Detect which cell encompasses the target text, then output its [x, y] center coordinate. 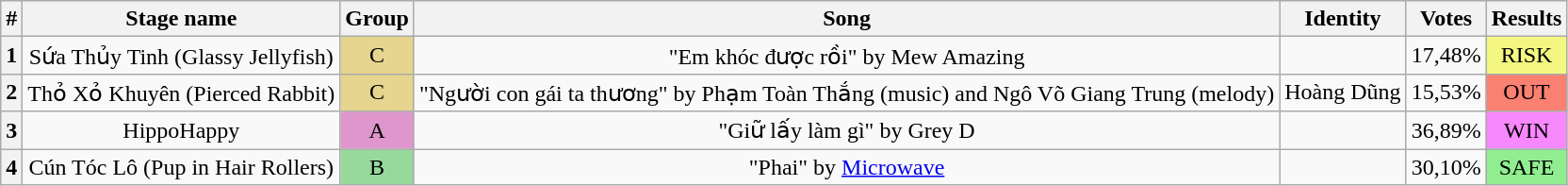
1 [11, 56]
Cún Tóc Lô (Pup in Hair Rollers) [181, 167]
Results [1527, 19]
Group [377, 19]
# [11, 19]
Sứa Thủy Tinh (Glassy Jellyfish) [181, 56]
Song [846, 19]
17,48% [1445, 56]
RISK [1527, 56]
36,89% [1445, 130]
Hoàng Dũng [1343, 93]
Thỏ Xỏ Khuyên (Pierced Rabbit) [181, 93]
Identity [1343, 19]
"Phai" by Microwave [846, 167]
2 [11, 93]
"Em khóc được rồi" by Mew Amazing [846, 56]
Stage name [181, 19]
WIN [1527, 130]
3 [11, 130]
30,10% [1445, 167]
4 [11, 167]
SAFE [1527, 167]
"Người con gái ta thương" by Phạm Toàn Thắng (music) and Ngô Võ Giang Trung (melody) [846, 93]
"Giữ lấy làm gì" by Grey D [846, 130]
B [377, 167]
15,53% [1445, 93]
A [377, 130]
HippoHappy [181, 130]
Votes [1445, 19]
OUT [1527, 93]
